Capture the cell that displays the provided text and extract its (x, y) central coordinate. 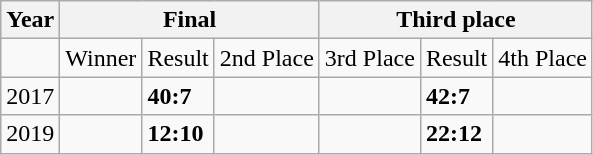
Third place (456, 20)
42:7 (456, 96)
Final (190, 20)
3rd Place (370, 58)
Winner (101, 58)
22:12 (456, 134)
12:10 (178, 134)
Year (30, 20)
2nd Place (266, 58)
2017 (30, 96)
2019 (30, 134)
4th Place (543, 58)
40:7 (178, 96)
